Search for the cell housing the specified text and yield its (x, y) center coordinate. 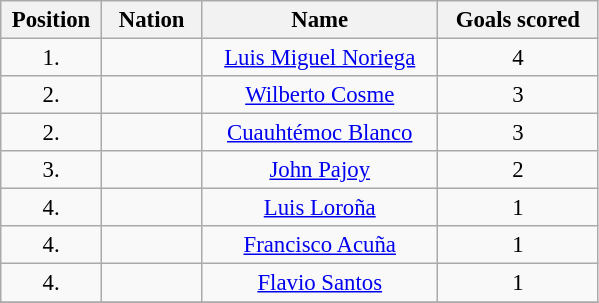
Luis Loroña (320, 208)
2 (518, 170)
Francisco Acuña (320, 245)
3. (52, 170)
Position (52, 20)
Luis Miguel Noriega (320, 58)
4 (518, 58)
Wilberto Cosme (320, 95)
Name (320, 20)
1. (52, 58)
Nation (152, 20)
Goals scored (518, 20)
John Pajoy (320, 170)
Flavio Santos (320, 283)
Cuauhtémoc Blanco (320, 133)
